For the text-containing cell, return its midpoint in (X, Y) coordinate format. 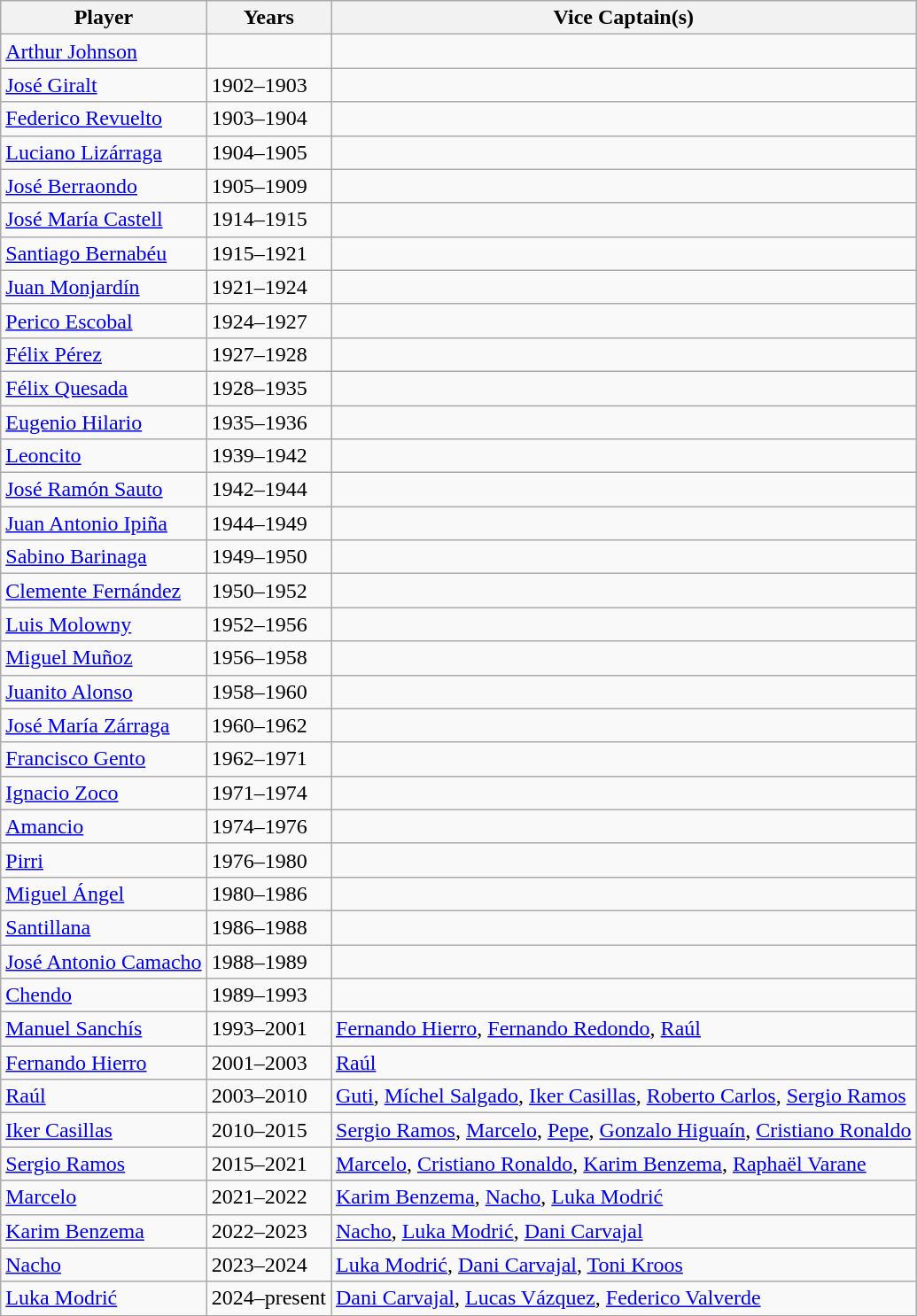
Player (104, 18)
Félix Pérez (104, 354)
1902–1903 (268, 85)
Years (268, 18)
Juan Antonio Ipiña (104, 523)
1949–1950 (268, 557)
Luka Modrić (104, 1298)
Vice Captain(s) (624, 18)
José María Castell (104, 220)
José Berraondo (104, 186)
Arthur Johnson (104, 51)
2023–2024 (268, 1265)
1974–1976 (268, 826)
Clemente Fernández (104, 591)
1935–1936 (268, 422)
2021–2022 (268, 1197)
1924–1927 (268, 321)
Nacho (104, 1265)
Luciano Lizárraga (104, 152)
Marcelo (104, 1197)
Francisco Gento (104, 759)
1927–1928 (268, 354)
Chendo (104, 995)
Amancio (104, 826)
Sergio Ramos (104, 1164)
1958–1960 (268, 692)
2010–2015 (268, 1130)
Perico Escobal (104, 321)
1986–1988 (268, 927)
1993–2001 (268, 1029)
Leoncito (104, 456)
1980–1986 (268, 894)
Pirri (104, 860)
José María Zárraga (104, 725)
1921–1924 (268, 287)
1950–1952 (268, 591)
Santiago Bernabéu (104, 253)
2024–present (268, 1298)
1952–1956 (268, 624)
1939–1942 (268, 456)
Karim Benzema (104, 1231)
Miguel Ángel (104, 894)
Ignacio Zoco (104, 793)
Miguel Muñoz (104, 658)
1956–1958 (268, 658)
2003–2010 (268, 1096)
1960–1962 (268, 725)
Iker Casillas (104, 1130)
José Ramón Sauto (104, 490)
Marcelo, Cristiano Ronaldo, Karim Benzema, Raphaël Varane (624, 1164)
José Giralt (104, 85)
Dani Carvajal, Lucas Vázquez, Federico Valverde (624, 1298)
1904–1905 (268, 152)
Manuel Sanchís (104, 1029)
2015–2021 (268, 1164)
Luka Modrić, Dani Carvajal, Toni Kroos (624, 1265)
1976–1980 (268, 860)
Sabino Barinaga (104, 557)
Karim Benzema, Nacho, Luka Modrić (624, 1197)
Juan Monjardín (104, 287)
1942–1944 (268, 490)
Juanito Alonso (104, 692)
Santillana (104, 927)
2001–2003 (268, 1063)
1962–1971 (268, 759)
2022–2023 (268, 1231)
Federico Revuelto (104, 119)
José Antonio Camacho (104, 961)
Félix Quesada (104, 388)
1971–1974 (268, 793)
Fernando Hierro (104, 1063)
1988–1989 (268, 961)
Fernando Hierro, Fernando Redondo, Raúl (624, 1029)
1928–1935 (268, 388)
Guti, Míchel Salgado, Iker Casillas, Roberto Carlos, Sergio Ramos (624, 1096)
1989–1993 (268, 995)
1944–1949 (268, 523)
1905–1909 (268, 186)
1915–1921 (268, 253)
Luis Molowny (104, 624)
Sergio Ramos, Marcelo, Pepe, Gonzalo Higuaín, Cristiano Ronaldo (624, 1130)
1903–1904 (268, 119)
1914–1915 (268, 220)
Eugenio Hilario (104, 422)
Nacho, Luka Modrić, Dani Carvajal (624, 1231)
